Extract the [x, y] coordinate from the center of the cell holding the provided text.  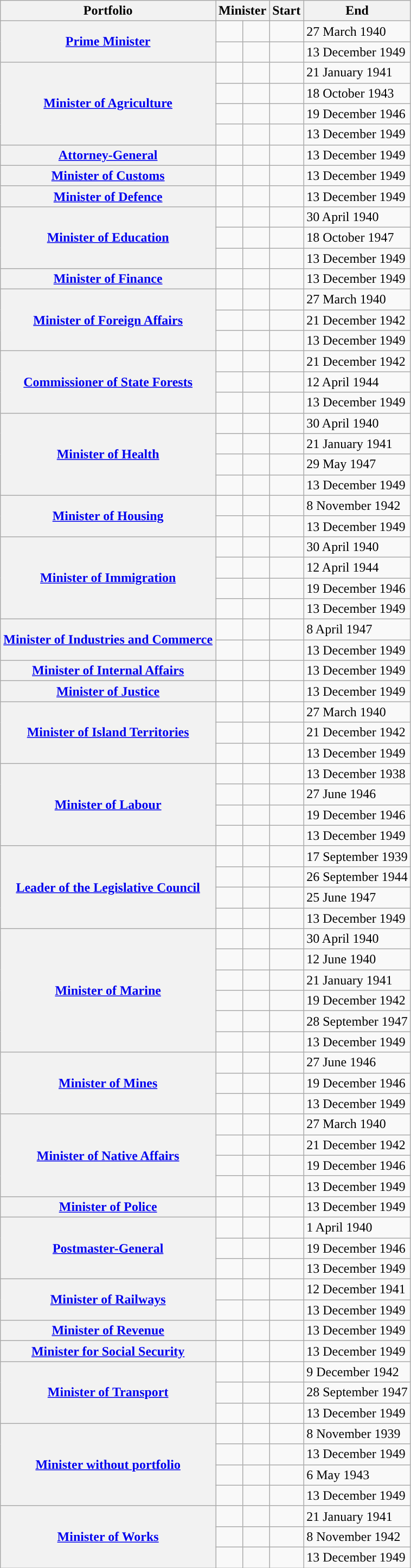
Minister of Island Territories [108, 733]
9 December 1942 [357, 1372]
17 September 1939 [357, 856]
Minister of Railways [108, 1300]
6 May 1943 [357, 1475]
Prime Minister [108, 42]
Minister for Social Security [108, 1351]
Commissioner of State Forests [108, 382]
Minister of Immigration [108, 578]
12 June 1940 [357, 960]
18 October 1943 [357, 93]
Minister of Police [108, 1207]
Leader of the Legislative Council [108, 887]
Minister of Mines [108, 1083]
Minister of Industries and Commerce [108, 640]
Start [286, 11]
Minister of Justice [108, 691]
Minister without portfolio [108, 1465]
End [357, 11]
Minister of Marine [108, 990]
29 May 1947 [357, 464]
8 April 1947 [357, 630]
Attorney-General [108, 155]
19 December 1942 [357, 1001]
Minister of Transport [108, 1392]
Minister of Customs [108, 176]
18 October 1947 [357, 237]
26 September 1944 [357, 877]
Postmaster-General [108, 1248]
Minister of Health [108, 454]
8 November 1939 [357, 1434]
25 June 1947 [357, 897]
Minister of Native Affairs [108, 1155]
Portfolio [108, 11]
Minister of Labour [108, 805]
Minister of Agriculture [108, 103]
Minister of Revenue [108, 1331]
12 December 1941 [357, 1290]
Minister of Works [108, 1537]
Minister of Foreign Affairs [108, 320]
Minister of Education [108, 237]
1 April 1940 [357, 1227]
Minister of Housing [108, 516]
Minister of Finance [108, 279]
Minister of Internal Affairs [108, 671]
Minister of Defence [108, 196]
13 December 1938 [357, 774]
Minister [243, 11]
